Provide the [X, Y] coordinate of the cell's center where the given text is located.  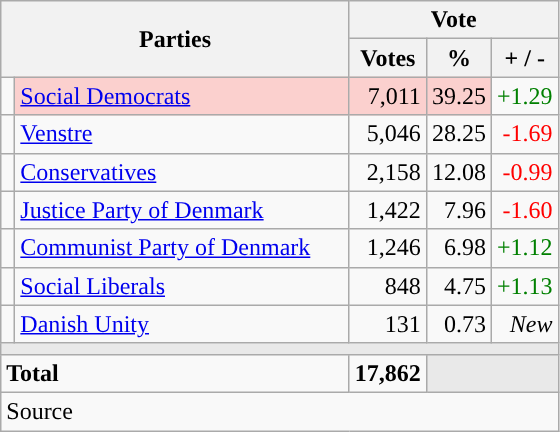
+ / - [524, 58]
Vote [454, 20]
7,011 [388, 96]
6.98 [458, 248]
Parties [176, 39]
1,422 [388, 210]
Communist Party of Denmark [182, 248]
+1.29 [524, 96]
2,158 [388, 172]
Social Liberals [182, 286]
5,046 [388, 134]
4.75 [458, 286]
Danish Unity [182, 324]
Votes [388, 58]
39.25 [458, 96]
+1.13 [524, 286]
Source [280, 411]
Venstre [182, 134]
-0.99 [524, 172]
7.96 [458, 210]
+1.12 [524, 248]
New [524, 324]
Social Democrats [182, 96]
Conservatives [182, 172]
Justice Party of Denmark [182, 210]
-1.69 [524, 134]
848 [388, 286]
0.73 [458, 324]
-1.60 [524, 210]
% [458, 58]
17,862 [388, 373]
Total [176, 373]
1,246 [388, 248]
131 [388, 324]
28.25 [458, 134]
12.08 [458, 172]
